Locate the cell with the specified text and output its (x, y) center coordinate. 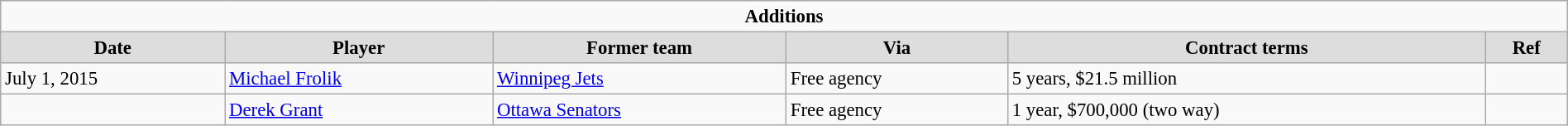
Winnipeg Jets (640, 79)
Additions (784, 17)
Contract terms (1246, 48)
Via (896, 48)
Player (359, 48)
5 years, $21.5 million (1246, 79)
Ottawa Senators (640, 110)
Former team (640, 48)
Michael Frolik (359, 79)
July 1, 2015 (112, 79)
1 year, $700,000 (two way) (1246, 110)
Date (112, 48)
Ref (1527, 48)
Derek Grant (359, 110)
